Detect which cell encompasses the target text, then output its [X, Y] center coordinate. 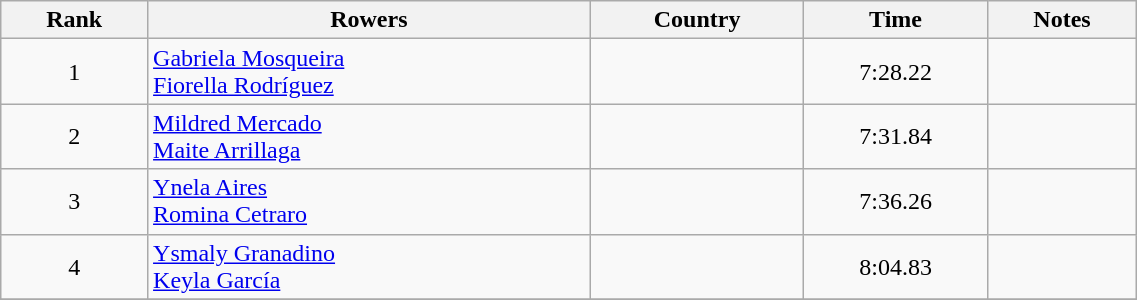
7:31.84 [896, 136]
Country [697, 20]
Ynela AiresRomina Cetraro [370, 202]
4 [74, 266]
2 [74, 136]
3 [74, 202]
Notes [1062, 20]
Ysmaly GranadinoKeyla García [370, 266]
7:36.26 [896, 202]
7:28.22 [896, 72]
8:04.83 [896, 266]
Rowers [370, 20]
Rank [74, 20]
Time [896, 20]
Mildred MercadoMaite Arrillaga [370, 136]
1 [74, 72]
Gabriela MosqueiraFiorella Rodríguez [370, 72]
